Locate the cell with the specified text and output its (X, Y) center coordinate. 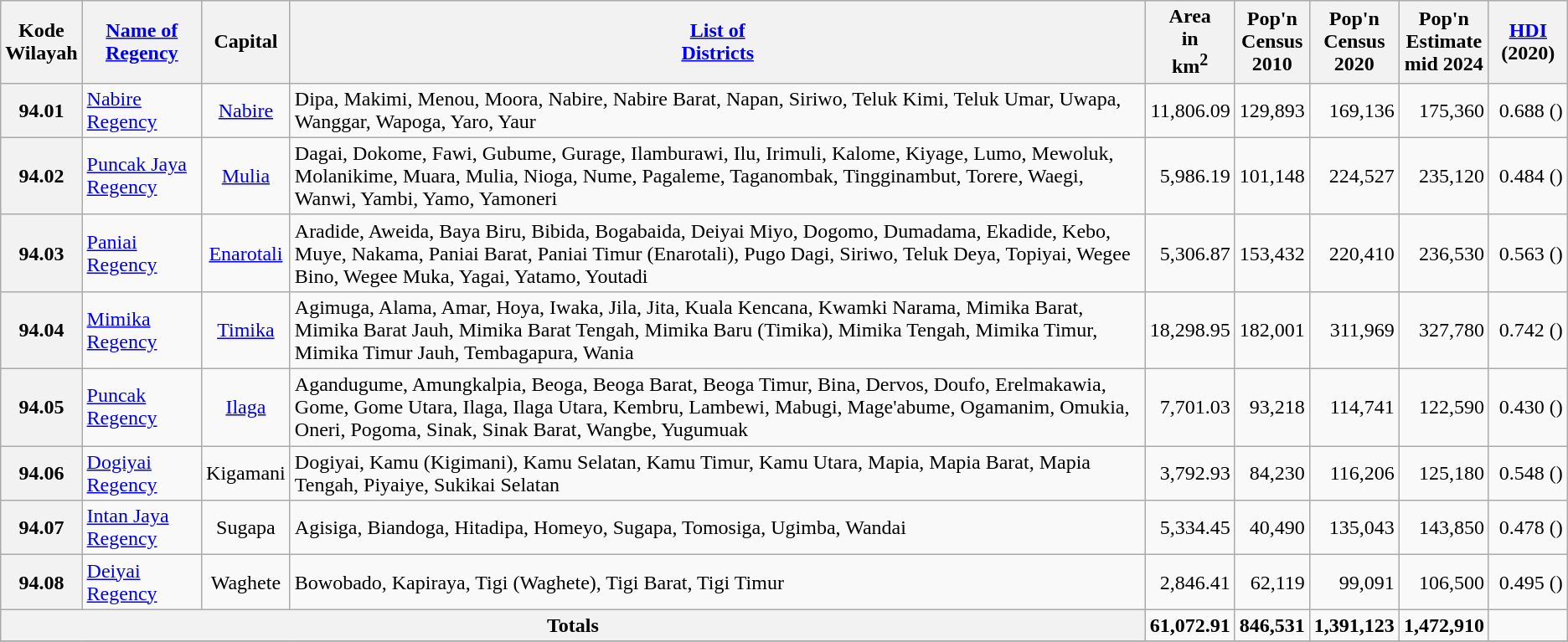
94.02 (42, 176)
Pop'nCensus2020 (1354, 42)
0.495 () (1528, 583)
Area inkm2 (1189, 42)
62,119 (1271, 583)
0.742 () (1528, 330)
94.04 (42, 330)
224,527 (1354, 176)
Puncak Jaya Regency (142, 176)
94.07 (42, 527)
HDI (2020) (1528, 42)
Sugapa (246, 527)
Dogiyai Regency (142, 474)
Capital (246, 42)
Dogiyai, Kamu (Kigimani), Kamu Selatan, Kamu Timur, Kamu Utara, Mapia, Mapia Barat, Mapia Tengah, Piyaiye, Sukikai Selatan (717, 474)
Paniai Regency (142, 253)
Puncak Regency (142, 408)
129,893 (1271, 110)
0.478 () (1528, 527)
Kigamani (246, 474)
5,306.87 (1189, 253)
Name ofRegency (142, 42)
220,410 (1354, 253)
114,741 (1354, 408)
Totals (573, 625)
122,590 (1444, 408)
84,230 (1271, 474)
125,180 (1444, 474)
143,850 (1444, 527)
94.01 (42, 110)
94.08 (42, 583)
93,218 (1271, 408)
Intan Jaya Regency (142, 527)
116,206 (1354, 474)
235,120 (1444, 176)
Dipa, Makimi, Menou, Moora, Nabire, Nabire Barat, Napan, Siriwo, Teluk Kimi, Teluk Umar, Uwapa, Wanggar, Wapoga, Yaro, Yaur (717, 110)
3,792.93 (1189, 474)
0.484 () (1528, 176)
Deiyai Regency (142, 583)
11,806.09 (1189, 110)
2,846.41 (1189, 583)
0.430 () (1528, 408)
1,391,123 (1354, 625)
61,072.91 (1189, 625)
182,001 (1271, 330)
99,091 (1354, 583)
Mulia (246, 176)
846,531 (1271, 625)
1,472,910 (1444, 625)
94.06 (42, 474)
106,500 (1444, 583)
0.548 () (1528, 474)
Mimika Regency (142, 330)
0.563 () (1528, 253)
Agisiga, Biandoga, Hitadipa, Homeyo, Sugapa, Tomosiga, Ugimba, Wandai (717, 527)
KodeWilayah (42, 42)
327,780 (1444, 330)
Waghete (246, 583)
169,136 (1354, 110)
101,148 (1271, 176)
40,490 (1271, 527)
135,043 (1354, 527)
Nabire Regency (142, 110)
Pop'nCensus2010 (1271, 42)
Pop'nEstimatemid 2024 (1444, 42)
18,298.95 (1189, 330)
Enarotali (246, 253)
Ilaga (246, 408)
94.03 (42, 253)
94.05 (42, 408)
153,432 (1271, 253)
5,986.19 (1189, 176)
0.688 () (1528, 110)
Bowobado, Kapiraya, Tigi (Waghete), Tigi Barat, Tigi Timur (717, 583)
List ofDistricts (717, 42)
7,701.03 (1189, 408)
311,969 (1354, 330)
5,334.45 (1189, 527)
175,360 (1444, 110)
Nabire (246, 110)
Timika (246, 330)
236,530 (1444, 253)
